Output the (X, Y) coordinate of the center of the cell containing the given text.  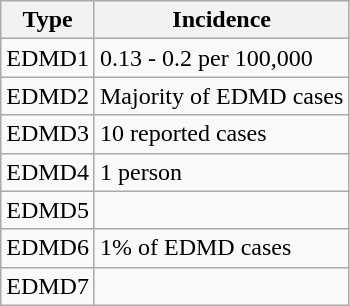
EDMD1 (48, 58)
0.13 - 0.2 per 100,000 (221, 58)
EDMD6 (48, 248)
EDMD4 (48, 172)
Type (48, 20)
1% of EDMD cases (221, 248)
10 reported cases (221, 134)
Majority of EDMD cases (221, 96)
EDMD7 (48, 286)
EDMD5 (48, 210)
EDMD3 (48, 134)
1 person (221, 172)
EDMD2 (48, 96)
Incidence (221, 20)
